Output the [x, y] coordinate of the center of the cell containing the given text.  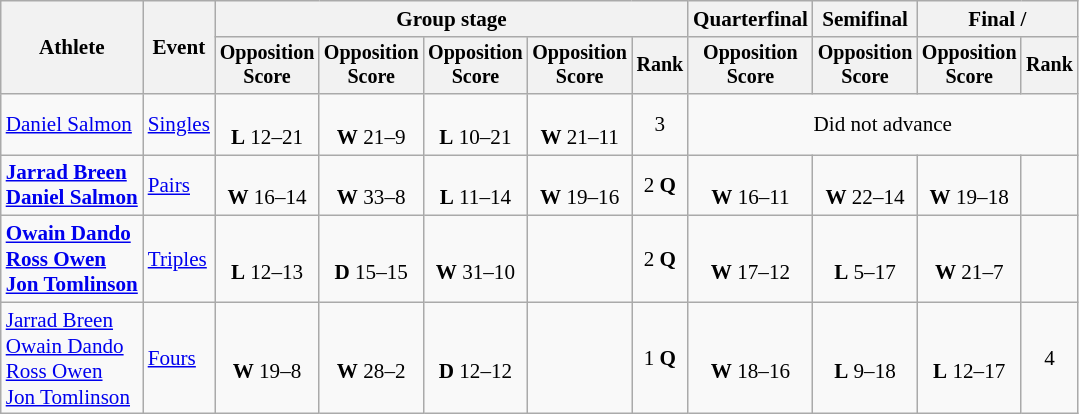
L 5–17 [865, 259]
D 12–12 [475, 358]
Quarterfinal [750, 18]
W 16–14 [267, 186]
W 21–11 [580, 124]
L 12–17 [969, 358]
Athlete [72, 48]
Singles [179, 124]
L 10–21 [475, 124]
L 11–14 [475, 186]
L 9–18 [865, 358]
D 15–15 [371, 259]
Fours [179, 358]
Did not advance [883, 124]
W 31–10 [475, 259]
W 16–11 [750, 186]
1 Q [660, 358]
Owain DandoRoss OwenJon Tomlinson [72, 259]
Jarrad BreenOwain DandoRoss OwenJon Tomlinson [72, 358]
W 22–14 [865, 186]
Daniel Salmon [72, 124]
W 33–8 [371, 186]
3 [660, 124]
Triples [179, 259]
W 19–8 [267, 358]
Pairs [179, 186]
W 17–12 [750, 259]
W 19–18 [969, 186]
L 12–21 [267, 124]
W 19–16 [580, 186]
W 21–7 [969, 259]
W 18–16 [750, 358]
Semifinal [865, 18]
Group stage [452, 18]
L 12–13 [267, 259]
W 21–9 [371, 124]
4 [1049, 358]
W 28–2 [371, 358]
Final / [997, 18]
Jarrad BreenDaniel Salmon [72, 186]
Event [179, 48]
